Identify which cell holds the provided text, then report its [X, Y] central coordinate. 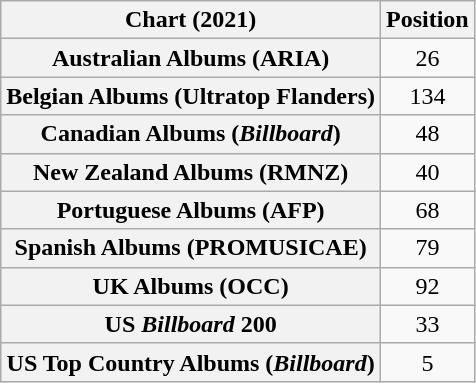
Portuguese Albums (AFP) [191, 210]
79 [428, 248]
Position [428, 20]
Australian Albums (ARIA) [191, 58]
US Top Country Albums (Billboard) [191, 362]
92 [428, 286]
5 [428, 362]
New Zealand Albums (RMNZ) [191, 172]
26 [428, 58]
Spanish Albums (PROMUSICAE) [191, 248]
Belgian Albums (Ultratop Flanders) [191, 96]
48 [428, 134]
UK Albums (OCC) [191, 286]
134 [428, 96]
US Billboard 200 [191, 324]
68 [428, 210]
40 [428, 172]
Chart (2021) [191, 20]
Canadian Albums (Billboard) [191, 134]
33 [428, 324]
